Determine the [X, Y] coordinate at the center of the cell enclosing the given text.  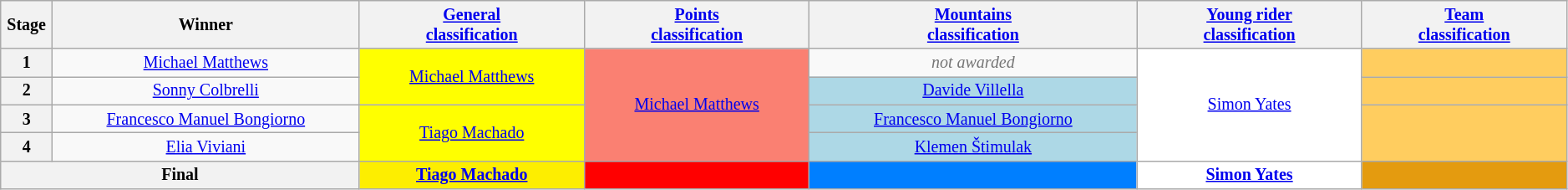
Young riderclassification [1250, 25]
Klemen Štimulak [973, 147]
Generalclassification [471, 25]
Teamclassification [1464, 25]
1 [27, 64]
Elia Viviani [206, 147]
4 [27, 147]
Sonny Colbrelli [206, 90]
Stage [27, 25]
not awarded [973, 64]
Winner [206, 25]
Final [180, 174]
Mountainsclassification [973, 25]
Davide Villella [973, 90]
Pointsclassification [697, 25]
3 [27, 119]
2 [27, 90]
